Capture the cell that displays the provided text and extract its [X, Y] central coordinate. 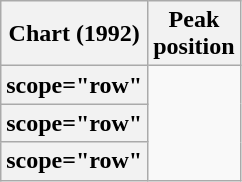
Chart (1992) [74, 34]
Peakposition [194, 34]
